For the text-containing cell, return its midpoint in [X, Y] coordinate format. 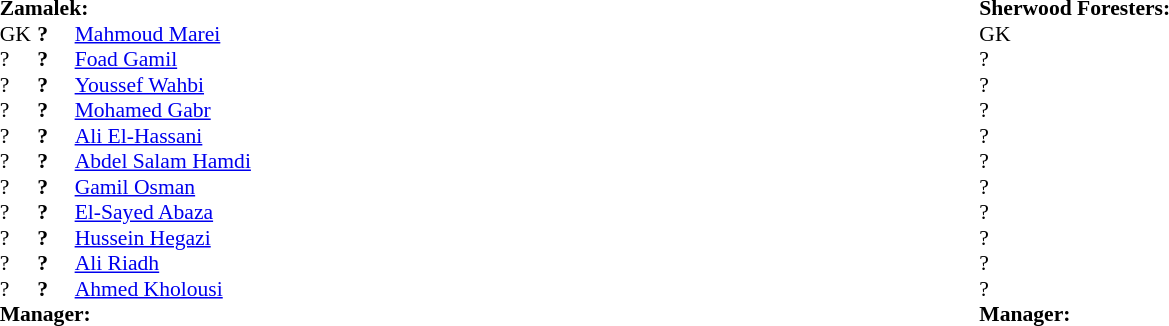
Hussein Hegazi [163, 238]
Abdel Salam Hamdi [163, 161]
Ahmed Kholousi [163, 289]
Mohamed Gabr [163, 111]
Mahmoud Marei [163, 34]
El-Sayed Abaza [163, 213]
Foad Gamil [163, 59]
Gamil Osman [163, 187]
Ali Riadh [163, 263]
Youssef Wahbi [163, 85]
Ali El-Hassani [163, 136]
